Determine the [X, Y] coordinate at the center of the cell enclosing the given text.  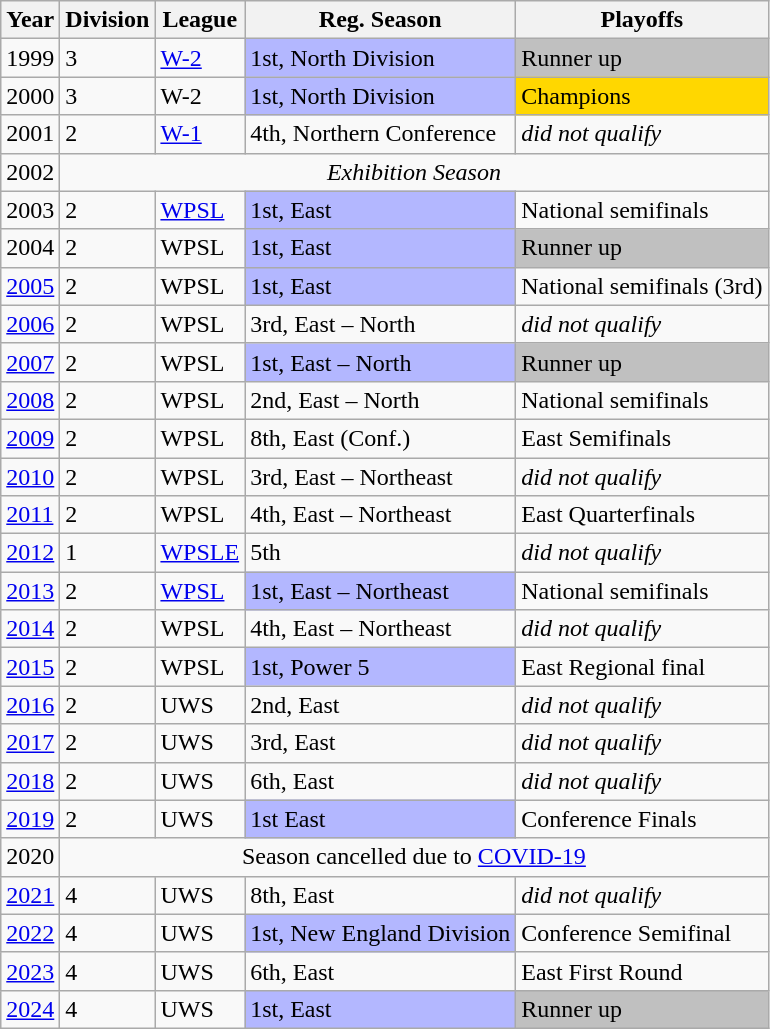
2017 [30, 743]
2019 [30, 819]
2013 [30, 591]
Season cancelled due to COVID-19 [414, 857]
Champions [642, 96]
1st, New England Division [380, 933]
2016 [30, 705]
1999 [30, 58]
2014 [30, 629]
2005 [30, 286]
2023 [30, 971]
Reg. Season [380, 20]
League [200, 20]
Exhibition Season [414, 172]
1st East [380, 819]
2020 [30, 857]
2011 [30, 515]
East First Round [642, 971]
2021 [30, 895]
1st, East – Northeast [380, 591]
1st, East – North [380, 362]
2002 [30, 172]
2003 [30, 210]
National semifinals (3rd) [642, 286]
Division [108, 20]
2001 [30, 134]
W-1 [200, 134]
2nd, East [380, 705]
3rd, East – Northeast [380, 477]
2009 [30, 438]
2006 [30, 324]
1 [108, 553]
Conference Finals [642, 819]
3rd, East – North [380, 324]
2004 [30, 248]
2024 [30, 1009]
1st, Power 5 [380, 667]
Year [30, 20]
2012 [30, 553]
2007 [30, 362]
4th, Northern Conference [380, 134]
3rd, East [380, 743]
2015 [30, 667]
Playoffs [642, 20]
East Quarterfinals [642, 515]
2022 [30, 933]
8th, East (Conf.) [380, 438]
Conference Semifinal [642, 933]
2008 [30, 400]
East Semifinals [642, 438]
2018 [30, 781]
2nd, East – North [380, 400]
8th, East [380, 895]
2010 [30, 477]
2000 [30, 96]
5th [380, 553]
East Regional final [642, 667]
WPSLE [200, 553]
